Identify which cell holds the provided text, then report its (X, Y) central coordinate. 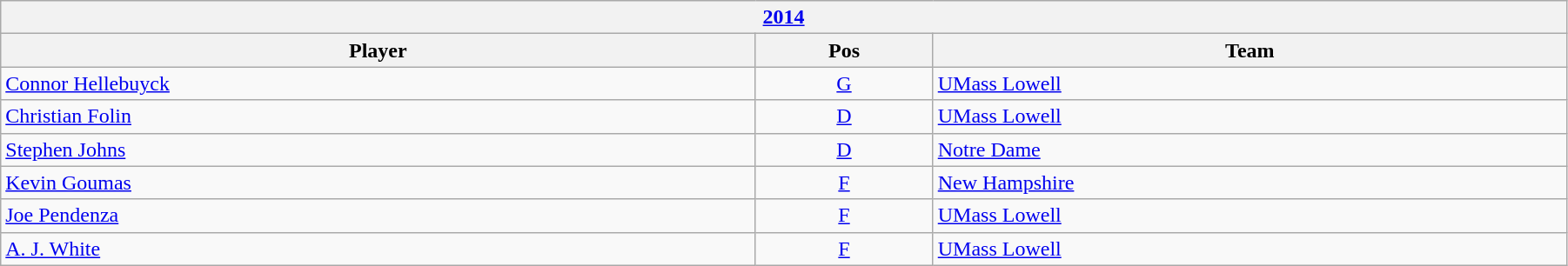
A. J. White (378, 249)
G (844, 83)
New Hampshire (1250, 183)
Stephen Johns (378, 150)
Notre Dame (1250, 150)
2014 (784, 17)
Connor Hellebuyck (378, 83)
Team (1250, 50)
Joe Pendenza (378, 216)
Kevin Goumas (378, 183)
Pos (844, 50)
Player (378, 50)
Christian Folin (378, 116)
